Return (X, Y) of the center of cell containing provided text 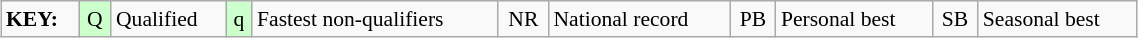
Seasonal best (1058, 19)
National record (639, 19)
Personal best (854, 19)
Qualified (168, 19)
PB (753, 19)
NR (523, 19)
SB (955, 19)
KEY: (40, 19)
Fastest non-qualifiers (375, 19)
Q (95, 19)
q (239, 19)
